From the cell containing the given text, extract its center point as [x, y] coordinate. 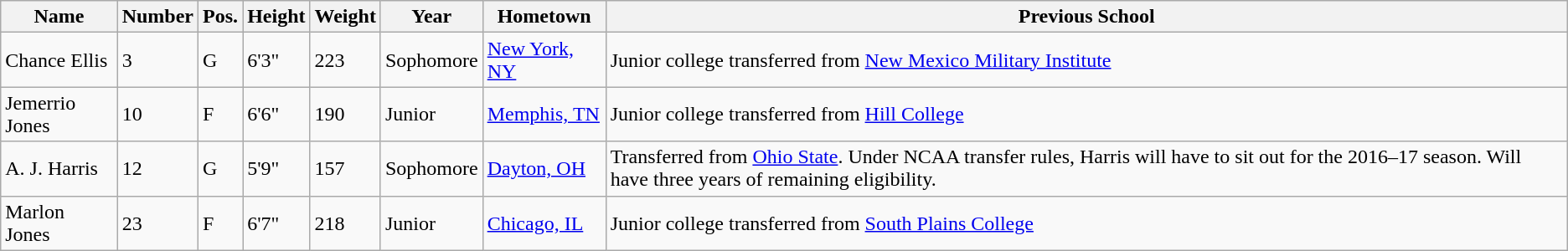
Junior college transferred from Hill College [1086, 114]
6'3" [276, 60]
6'7" [276, 223]
Hometown [544, 17]
Chicago, IL [544, 223]
Junior college transferred from New Mexico Military Institute [1086, 60]
157 [345, 169]
Jemerrio Jones [59, 114]
Number [157, 17]
5'9" [276, 169]
12 [157, 169]
6'6" [276, 114]
Pos. [221, 17]
Height [276, 17]
Chance Ellis [59, 60]
23 [157, 223]
Junior college transferred from South Plains College [1086, 223]
Previous School [1086, 17]
190 [345, 114]
223 [345, 60]
10 [157, 114]
Dayton, OH [544, 169]
A. J. Harris [59, 169]
3 [157, 60]
Year [431, 17]
Name [59, 17]
New York, NY [544, 60]
Weight [345, 17]
218 [345, 223]
Marlon Jones [59, 223]
Memphis, TN [544, 114]
